For the text-containing cell, return its midpoint in (x, y) coordinate format. 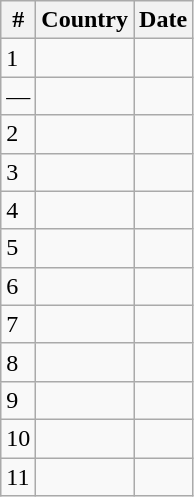
8 (18, 362)
9 (18, 400)
1 (18, 58)
11 (18, 477)
10 (18, 438)
Date (164, 20)
4 (18, 210)
5 (18, 248)
# (18, 20)
3 (18, 172)
— (18, 96)
Country (85, 20)
7 (18, 324)
2 (18, 134)
6 (18, 286)
